Search for the cell housing the specified text and yield its [x, y] center coordinate. 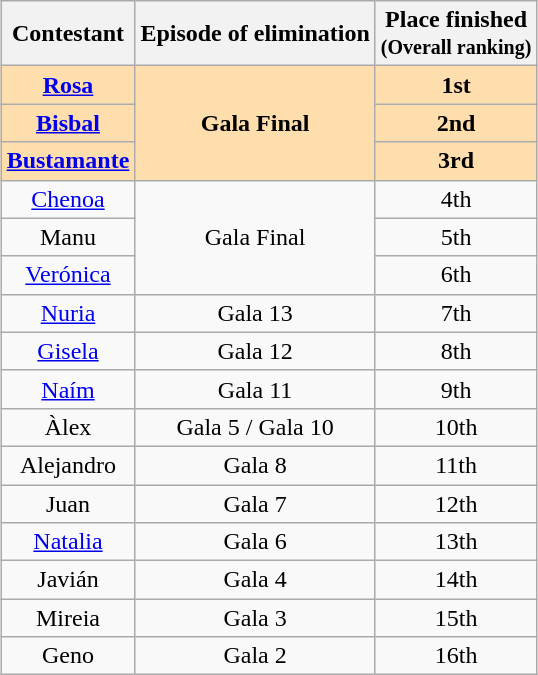
Episode of elimination [255, 34]
Gala 5 / Gala 10 [255, 427]
9th [456, 389]
Rosa [68, 85]
2nd [456, 123]
Nuria [68, 313]
5th [456, 237]
Naím [68, 389]
Juan [68, 503]
4th [456, 199]
10th [456, 427]
Gala 4 [255, 580]
12th [456, 503]
Verónica [68, 275]
Bustamante [68, 161]
6th [456, 275]
Chenoa [68, 199]
Natalia [68, 542]
Gala 7 [255, 503]
Gala 6 [255, 542]
Place finished(Overall ranking) [456, 34]
Gisela [68, 351]
3rd [456, 161]
Manu [68, 237]
Gala 3 [255, 618]
15th [456, 618]
16th [456, 656]
14th [456, 580]
Contestant [68, 34]
Gala 11 [255, 389]
Geno [68, 656]
Bisbal [68, 123]
Javián [68, 580]
Gala 13 [255, 313]
Àlex [68, 427]
Gala 8 [255, 465]
11th [456, 465]
Gala 2 [255, 656]
1st [456, 85]
8th [456, 351]
Mireia [68, 618]
13th [456, 542]
7th [456, 313]
Alejandro [68, 465]
Gala 12 [255, 351]
